Locate the cell with the specified text and output its (X, Y) center coordinate. 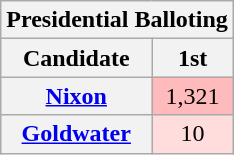
Nixon (76, 96)
Presidential Balloting (118, 20)
10 (193, 134)
Candidate (76, 58)
1,321 (193, 96)
1st (193, 58)
Goldwater (76, 134)
